Find where the given text appears and provide that cell's center as [X, Y] coordinate. 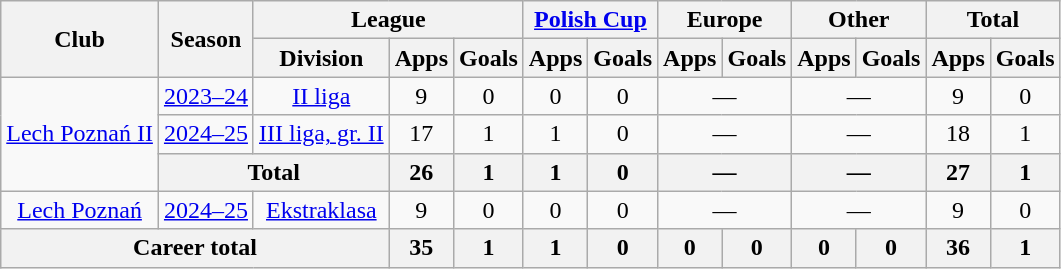
Lech Poznań II [80, 134]
III liga, gr. II [321, 134]
2023–24 [206, 96]
Europe [725, 20]
Lech Poznań [80, 210]
Career total [195, 248]
18 [958, 134]
26 [421, 172]
Season [206, 39]
Other [859, 20]
Ekstraklasa [321, 210]
League [388, 20]
35 [421, 248]
27 [958, 172]
36 [958, 248]
Club [80, 39]
II liga [321, 96]
Polish Cup [590, 20]
Division [321, 58]
17 [421, 134]
